Search for the cell housing the specified text and yield its (x, y) center coordinate. 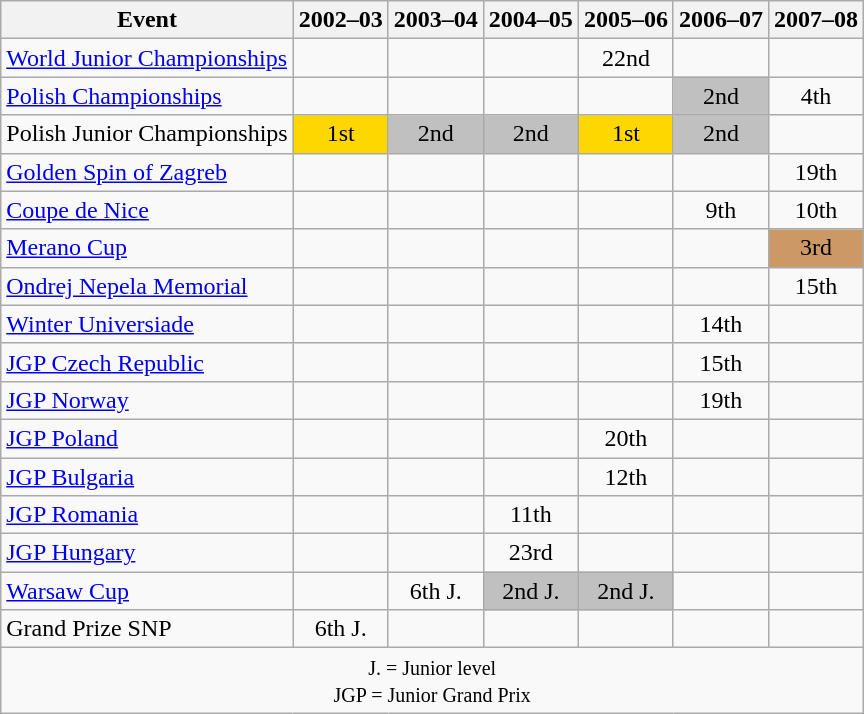
Polish Junior Championships (147, 134)
JGP Bulgaria (147, 477)
Merano Cup (147, 248)
22nd (626, 58)
10th (816, 210)
4th (816, 96)
14th (720, 324)
JGP Poland (147, 438)
Winter Universiade (147, 324)
Coupe de Nice (147, 210)
2007–08 (816, 20)
20th (626, 438)
JGP Hungary (147, 553)
Warsaw Cup (147, 591)
3rd (816, 248)
9th (720, 210)
Polish Championships (147, 96)
2006–07 (720, 20)
Grand Prize SNP (147, 629)
J. = Junior level JGP = Junior Grand Prix (432, 680)
2003–04 (436, 20)
World Junior Championships (147, 58)
JGP Norway (147, 400)
JGP Romania (147, 515)
JGP Czech Republic (147, 362)
2004–05 (530, 20)
Golden Spin of Zagreb (147, 172)
23rd (530, 553)
Event (147, 20)
12th (626, 477)
2002–03 (340, 20)
Ondrej Nepela Memorial (147, 286)
11th (530, 515)
2005–06 (626, 20)
